Scan for the cell matching the given text and deliver its [x, y] coordinate at center. 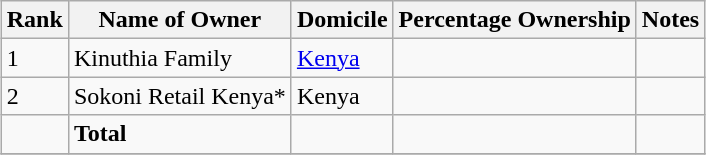
Percentage Ownership [514, 20]
Notes [670, 20]
Kinuthia Family [180, 58]
Name of Owner [180, 20]
Domicile [342, 20]
2 [34, 96]
Rank [34, 20]
1 [34, 58]
Sokoni Retail Kenya* [180, 96]
Total [180, 134]
